Provide the [X, Y] coordinate of the cell's center where the given text is located.  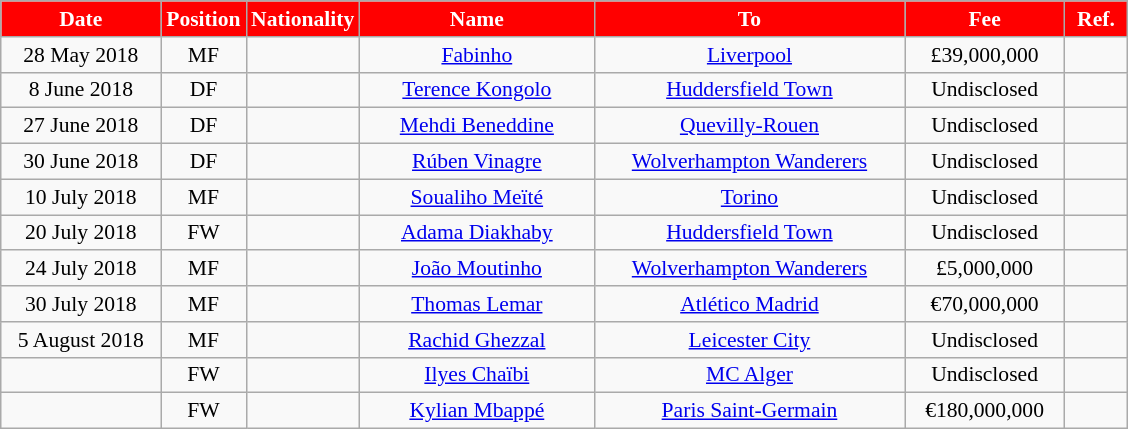
Liverpool [749, 55]
Torino [749, 197]
Quevilly-Rouen [749, 126]
£5,000,000 [985, 269]
£39,000,000 [985, 55]
Fee [985, 19]
Date [81, 19]
€180,000,000 [985, 411]
Leicester City [749, 340]
10 July 2018 [81, 197]
28 May 2018 [81, 55]
Paris Saint-Germain [749, 411]
Atlético Madrid [749, 304]
30 June 2018 [81, 162]
20 July 2018 [81, 233]
27 June 2018 [81, 126]
8 June 2018 [81, 90]
Rachid Ghezzal [476, 340]
€70,000,000 [985, 304]
Fabinho [476, 55]
Name [476, 19]
Ref. [1096, 19]
João Moutinho [476, 269]
MC Alger [749, 375]
5 August 2018 [81, 340]
Mehdi Beneddine [476, 126]
Rúben Vinagre [476, 162]
Adama Diakhaby [476, 233]
Soualiho Meïté [476, 197]
Kylian Mbappé [476, 411]
Thomas Lemar [476, 304]
Ilyes Chaïbi [476, 375]
24 July 2018 [81, 269]
30 July 2018 [81, 304]
To [749, 19]
Terence Kongolo [476, 90]
Nationality [302, 19]
Position [204, 19]
